Return the (x, y) coordinate for the center point of the cell that contains the specified text.  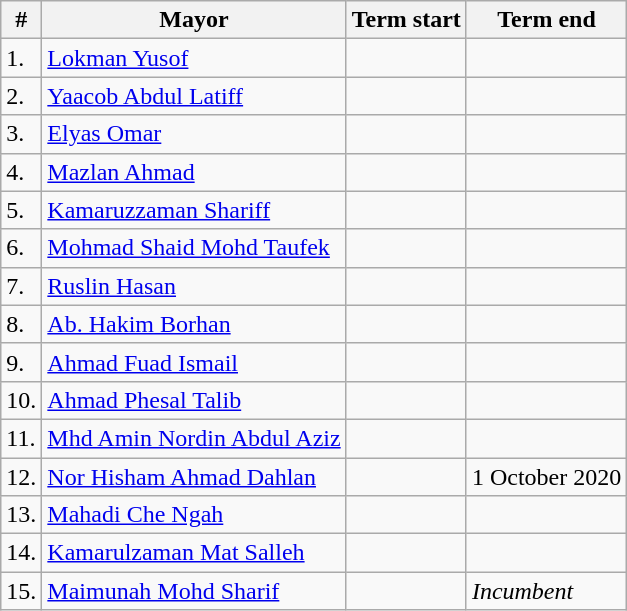
15. (22, 591)
Ahmad Phesal Talib (194, 400)
Mohmad Shaid Mohd Taufek (194, 248)
Yaacob Abdul Latiff (194, 96)
12. (22, 477)
11. (22, 438)
9. (22, 362)
Ahmad Fuad Ismail (194, 362)
Term end (546, 20)
10. (22, 400)
Incumbent (546, 591)
3. (22, 134)
1 October 2020 (546, 477)
7. (22, 286)
# (22, 20)
5. (22, 210)
13. (22, 515)
4. (22, 172)
Ruslin Hasan (194, 286)
Nor Hisham Ahmad Dahlan (194, 477)
Maimunah Mohd Sharif (194, 591)
Kamarulzaman Mat Salleh (194, 553)
Mhd Amin Nordin Abdul Aziz (194, 438)
Kamaruzzaman Shariff (194, 210)
6. (22, 248)
14. (22, 553)
Lokman Yusof (194, 58)
Mayor (194, 20)
2. (22, 96)
1. (22, 58)
Mahadi Che Ngah (194, 515)
Term start (406, 20)
Elyas Omar (194, 134)
Ab. Hakim Borhan (194, 324)
Mazlan Ahmad (194, 172)
8. (22, 324)
